Locate the cell with the specified text and output its [x, y] center coordinate. 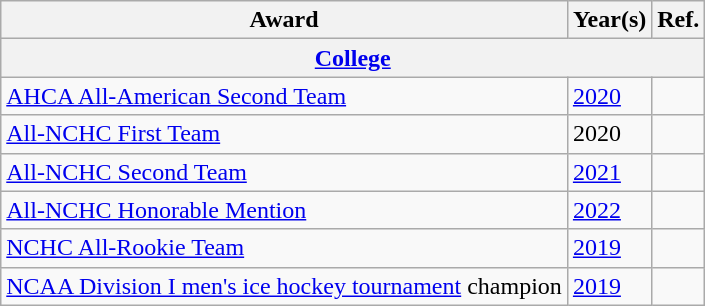
NCAA Division I men's ice hockey tournament champion [284, 286]
Ref. [678, 20]
2022 [609, 210]
College [353, 58]
Award [284, 20]
Year(s) [609, 20]
All-NCHC First Team [284, 134]
AHCA All-American Second Team [284, 96]
NCHC All-Rookie Team [284, 248]
All-NCHC Second Team [284, 172]
2021 [609, 172]
All-NCHC Honorable Mention [284, 210]
